Provide the [X, Y] coordinate of the cell's center where the given text is located.  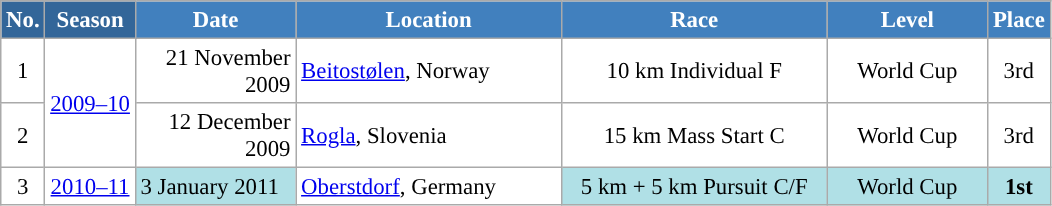
5 km + 5 km Pursuit C/F [694, 187]
2009–10 [90, 104]
Rogla, Slovenia [429, 136]
21 November 2009 [216, 72]
2010–11 [90, 187]
Beitostølen, Norway [429, 72]
15 km Mass Start C [694, 136]
3 January 2011 [216, 187]
1 [23, 72]
Date [216, 20]
No. [23, 20]
2 [23, 136]
1st [1019, 187]
Oberstdorf, Germany [429, 187]
Season [90, 20]
Race [694, 20]
12 December 2009 [216, 136]
Location [429, 20]
Level [908, 20]
3 [23, 187]
10 km Individual F [694, 72]
Place [1019, 20]
